Return the (x, y) coordinate for the center point of the cell that contains the specified text.  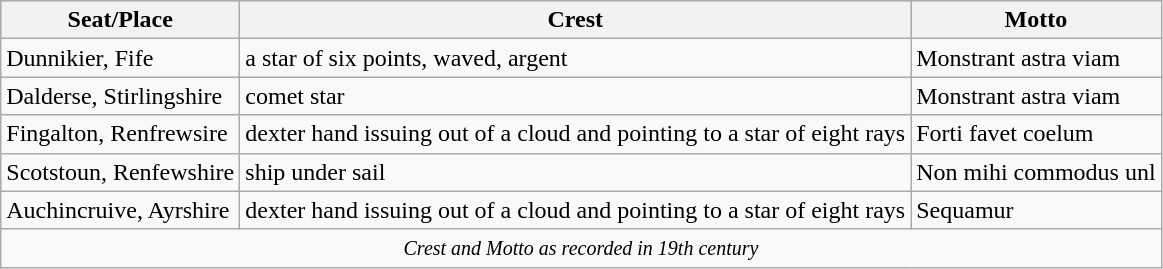
Motto (1036, 20)
Dalderse, Stirlingshire (120, 96)
Auchincruive, Ayrshire (120, 210)
Dunnikier, Fife (120, 58)
Crest (576, 20)
Seat/Place (120, 20)
Fingalton, Renfrewsire (120, 134)
Forti favet coelum (1036, 134)
Sequamur (1036, 210)
a star of six points, waved, argent (576, 58)
Crest and Motto as recorded in 19th century (581, 248)
ship under sail (576, 172)
Non mihi commodus unl (1036, 172)
Scotstoun, Renfewshire (120, 172)
comet star (576, 96)
